Scan for the cell matching the given text and deliver its [x, y] coordinate at center. 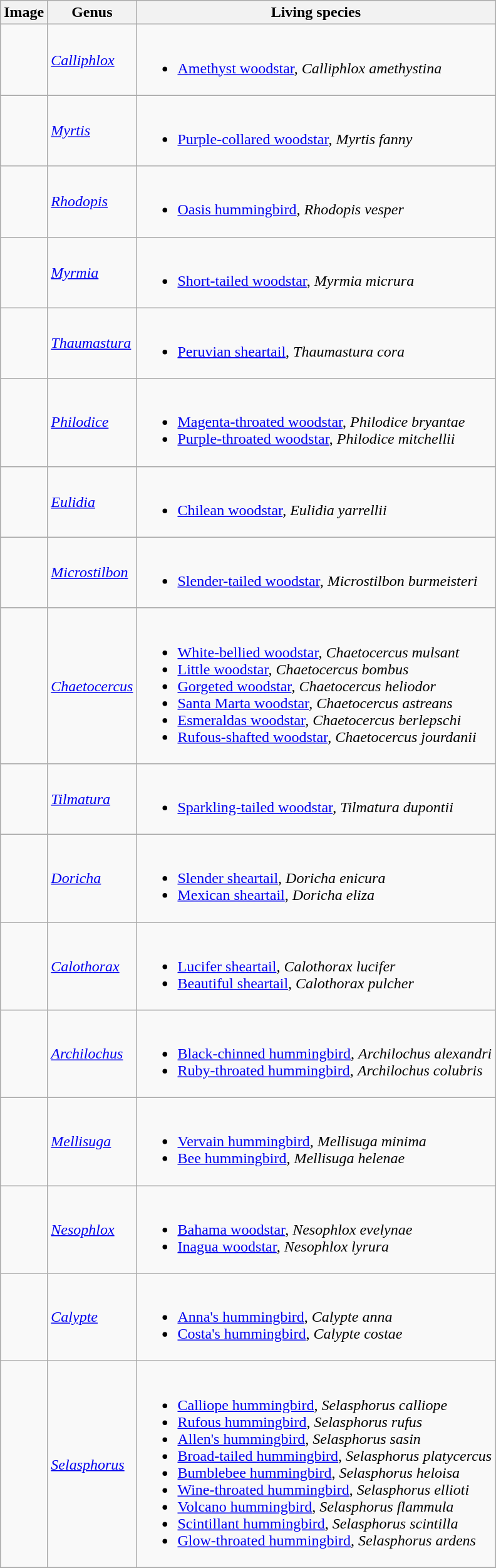
Calypte [92, 1317]
Tilmatura [92, 798]
Bahama woodstar, Nesophlox evelynaeInagua woodstar, Nesophlox lyrura [316, 1230]
Thaumastura [92, 343]
Peruvian sheartail, Thaumastura cora [316, 343]
Amethyst woodstar, Calliphlox amethystina [316, 60]
Short-tailed woodstar, Myrmia micrura [316, 272]
Lucifer sheartail, Calothorax luciferBeautiful sheartail, Calothorax pulcher [316, 966]
Philodice [92, 422]
Vervain hummingbird, Mellisuga minimaBee hummingbird, Mellisuga helenae [316, 1142]
Living species [316, 13]
Myrmia [92, 272]
Calothorax [92, 966]
Archilochus [92, 1054]
Eulidia [92, 501]
Nesophlox [92, 1230]
Genus [92, 13]
Rhodopis [92, 202]
Calliphlox [92, 60]
Chilean woodstar, Eulidia yarrellii [316, 501]
Mellisuga [92, 1142]
Doricha [92, 878]
Myrtis [92, 130]
Chaetocercus [92, 686]
Anna's hummingbird, Calypte annaCosta's hummingbird, Calypte costae [316, 1317]
Purple-collared woodstar, Myrtis fanny [316, 130]
Black-chinned hummingbird, Archilochus alexandriRuby-throated hummingbird, Archilochus colubris [316, 1054]
Selasphorus [92, 1464]
Image [24, 13]
Slender-tailed woodstar, Microstilbon burmeisteri [316, 573]
Sparkling-tailed woodstar, Tilmatura dupontii [316, 798]
Oasis hummingbird, Rhodopis vesper [316, 202]
Slender sheartail, Doricha enicuraMexican sheartail, Doricha eliza [316, 878]
Microstilbon [92, 573]
Magenta-throated woodstar, Philodice bryantaePurple-throated woodstar, Philodice mitchellii [316, 422]
